Search for the cell housing the specified text and yield its (X, Y) center coordinate. 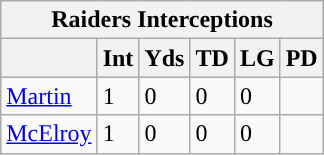
PD (302, 58)
LG (257, 58)
Martin (49, 96)
Yds (164, 58)
TD (212, 58)
Raiders Interceptions (162, 20)
McElroy (49, 134)
Int (118, 58)
